Pinpoint the cell where the given text exists, returning its (X, Y) midpoint coordinate. 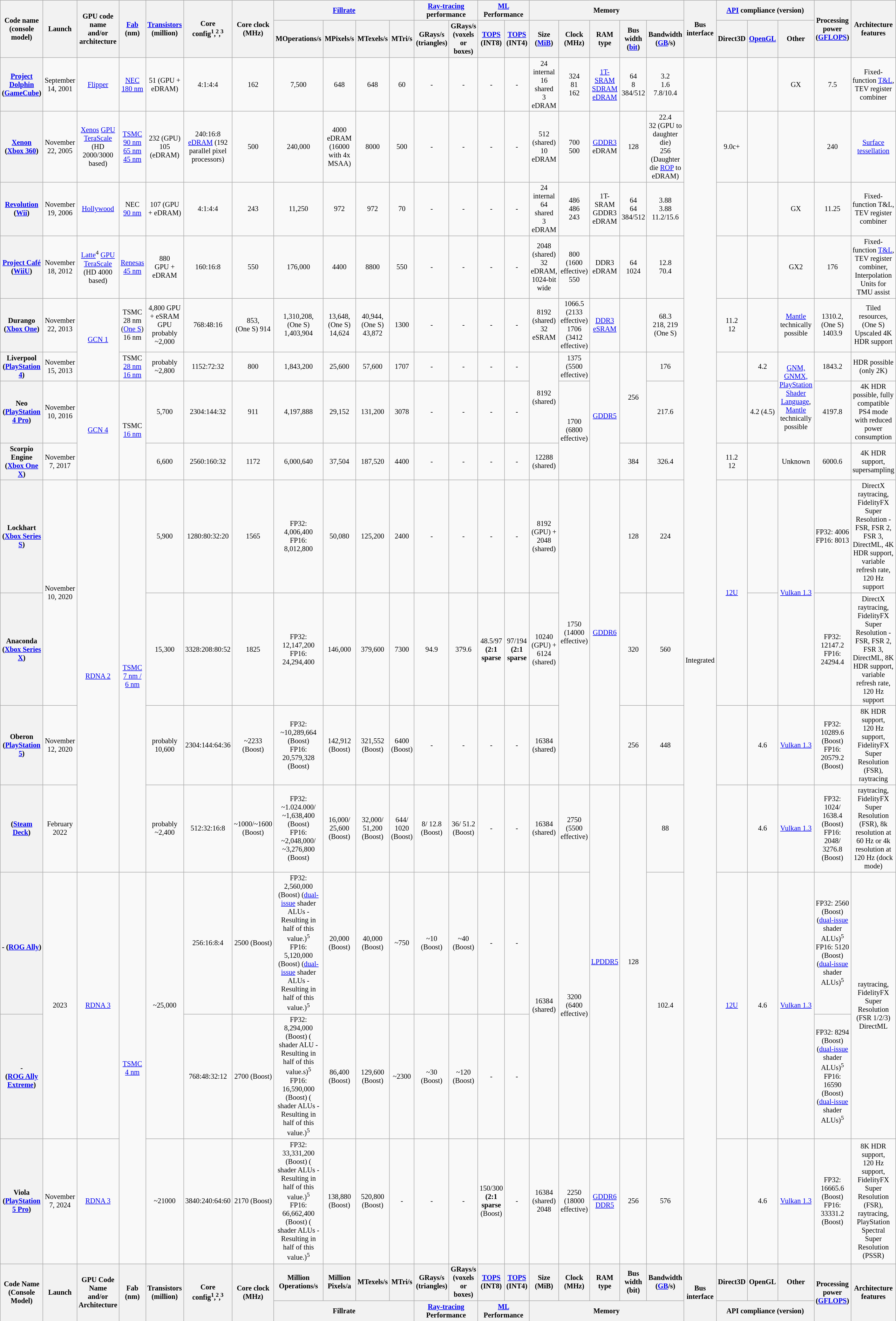
November 10, 2020 (60, 592)
2500 (Boost) (253, 943)
7.5 (832, 84)
3078 (402, 412)
800 (253, 366)
Flipper (98, 84)
1172 (253, 461)
880GPU + eDRAM (165, 267)
Scorpio Engine (Xbox One X) (22, 461)
1825 (253, 649)
FP32: 2560 (Boost) (dual-issue shader ALUs)5FP16: 5120 (Boost) (dual-issue shader ALUs)5 (832, 943)
NEC 180 nm (132, 84)
2023 (60, 1005)
162 (253, 84)
142,912 (Boost) (339, 745)
~750 (402, 943)
2048 (shared)32 eDRAM, 1024-bit wide (544, 267)
TSMC 4 nm (132, 1068)
Xenos GPU TeraScale (HD 2000/3000 based) (98, 147)
probably ~2,800 (165, 366)
1750 (14000 effective) (574, 632)
Unknown (796, 461)
29,152 (339, 412)
8/ 12.8 (Boost) (432, 828)
DDR3eSRAM (605, 325)
1,310,208,(One S) 1,403,904 (298, 325)
raytracing, FidelityFX Super Resolution (FSR), 8k resolution at 60 Hz or 4k resolution at 120 Hz (dock mode) (874, 828)
37,504 (339, 461)
1066.5 (2133 effective)1706 (3412 effective) (574, 325)
TSMC 7 nm / 6 nm (132, 676)
Neo (PlayStation 4 Pro) (22, 412)
70 (402, 209)
4000eDRAM (16000 with 4x MSAA) (339, 147)
FP32: 8,294,000 (Boost) ( shader ALU - Resulting in half of this value.s)5FP16: 16,590,000 (Boost) ( shader ALUs - Resulting in half of this value.)5 (298, 1076)
GCN 1 (98, 339)
512 (shared)10 eDRAM (544, 147)
641024 (633, 267)
50,080 (339, 536)
16384 (shared) 2048 (544, 1201)
NEC 90 nm (132, 209)
644/ 1020 (Boost) (402, 828)
Mantle technically possible (796, 325)
GDDR6DDR5 (605, 1201)
853,(One S) 914 (253, 325)
November 7, 2017 (60, 461)
24 internal16 shared3 eDRAM (544, 84)
107 (GPU + eDRAM) (165, 209)
24 internal64 shared3 eDRAM (544, 209)
3328:208:80:52 (208, 649)
60 (402, 84)
8192 (shared)32 eSRAM (544, 325)
Liverpool (PlayStation 4) (22, 366)
~30 (Boost) (432, 1076)
FP32: 4,006,400FP16: 8,012,800 (298, 536)
520,800 (Boost) (373, 1201)
1280:80:32:20 (208, 536)
Oberon (PlayStation 5) (22, 745)
13,648,(One S) 14,624 (339, 325)
1843.2 (832, 366)
Durango (Xbox One) (22, 325)
GX2 (796, 267)
240 (832, 147)
2304:144:32 (208, 412)
1T-SRAMGDDR3eDRAM (605, 209)
4,800 GPU + eSRAM GPU probably ~2,000 (165, 325)
1T-SRAMSDRAMeDRAM (605, 84)
LPDDR5 (605, 962)
3.21.67.8/10.4 (665, 84)
700500 (574, 147)
51 (GPU + eDRAM) (165, 84)
232 (GPU)105 (eDRAM) (165, 147)
146,000 (339, 649)
- (ROG Ally Extreme) (22, 1076)
8000 (373, 147)
911 (253, 412)
224 (665, 536)
Latte4 GPU TeraScale (HD 4000 based) (98, 267)
648384/512 (633, 84)
probably ~2,400 (165, 828)
8192 (GPU) + 2048 (shared) (544, 536)
97/194(2:1 sparse (517, 649)
- (ROG Ally) (22, 943)
~2233 (Boost) (253, 745)
40,944,(One S) 43,872 (373, 325)
88 (665, 828)
11.25 (832, 209)
379,600 (373, 649)
7,500 (298, 84)
129,600 (Boost) (373, 1076)
320 (633, 649)
8800 (373, 267)
GDDR6 (605, 632)
768:48:32:12 (208, 1076)
November 15, 2013 (60, 366)
94.9 (432, 649)
Ray-tracing Performance (446, 1311)
8K HDR support, 120 Hz support, FidelityFX Super Resolution (FSR), raytracing (874, 745)
560 (665, 649)
3200 (6400 effective) (574, 1005)
DirectX raytracing, FidelityFX Super Resolution - FSR, FSR 2, FSR 3, DirectML, 4K HDR support, variable refresh rate, 120 Hz support (874, 536)
RDNA 2 (98, 676)
FP32: 1024/ 1638.4 (Boost)FP16: 2048/ 3276.8 (Boost) (832, 828)
FP32: 16665.6 (Boost)FP16: 33331.2 (Boost) (832, 1201)
3.883.8811.2/15.6 (665, 209)
TSMC 28 nm16 nm (132, 366)
5,900 (165, 536)
1,843,200 (298, 366)
20,000 (Boost) (339, 943)
4K HDR possible, fully compatible PS4 mode with reduced power consumption (874, 412)
Revolution (Wii) (22, 209)
102.4 (665, 1005)
1310.2,(One S) 1403.9 (832, 325)
TSMC 28 nm(One S) 16 nm (132, 325)
Ray-tracing performance (446, 10)
448 (665, 745)
187,520 (373, 461)
2400 (402, 536)
6000.6 (832, 461)
Million Pixels/a (339, 1282)
2700 (Boost) (253, 1076)
2250 (18000 effective) (574, 1201)
Surface tessellation (874, 147)
25,600 (339, 366)
November 22, 2013 (60, 325)
2170 (Boost) (253, 1201)
FP32: 10289.6 (Boost)FP16: 20579.2 (Boost) (832, 745)
Xenon (Xbox 360) (22, 147)
Integrated (700, 660)
125,200 (373, 536)
Project Café (WiiU) (22, 267)
September 14, 2001 (60, 84)
1565 (253, 536)
6400 (Boost) (402, 745)
131,200 (373, 412)
9.0c+ (732, 147)
DirectX raytracing, FidelityFX Super Resolution - FSR, FSR 2, FSR 3, DirectML, 8K HDR support, variable refresh rate, 120 Hz support (874, 649)
TSMC 16 nm (132, 431)
GDDR5 (605, 416)
6,000,640 (298, 461)
~1000/~1600 (Boost) (253, 828)
1152:72:32 (208, 366)
150/300(2:1 sparse (Boost) (491, 1201)
Viola (PlayStation 5 Pro) (22, 1201)
512:32:16:8 (208, 828)
576 (665, 1201)
2750 (5500 effective) (574, 828)
~21000 (165, 1201)
GPU Code Name and/or Architecture (98, 1292)
138,880 (Boost) (339, 1201)
1300 (402, 325)
Fixed-function T&L, TEV register combiner, Interpolation Units for TMU assist (874, 267)
15,300 (165, 649)
243 (253, 209)
768:48:16 (208, 325)
FP32: 4006FP16: 8013 (832, 536)
4.2 (4.5) (763, 412)
240:16:8eDRAM (192 parallel pixel processors) (208, 147)
379.6 (463, 649)
November 18, 2012 (60, 267)
Anaconda (Xbox Series X) (22, 649)
FP32: ~10,289,664 (Boost)FP16: 20,579,328 (Boost) (298, 745)
probably 10,600 (165, 745)
16,000/ 25,600 (Boost) (339, 828)
TSMC 90 nm65 nm45 nm (132, 147)
11,250 (298, 209)
86,400 (Boost) (339, 1076)
(Steam Deck) (22, 828)
326.4 (665, 461)
~25,000 (165, 1005)
Project Dolphin (GameCube) (22, 84)
40,000 (Boost) (373, 943)
GDDR3eDRAM (605, 147)
12288 (shared) (544, 461)
4197.8 (832, 412)
57,600 (373, 366)
Million Operations/s (298, 1282)
160:16:8 (208, 267)
6464384/512 (633, 209)
22.432 (GPU to daughter die)256 (Daughter die ROP to eDRAM) (665, 147)
48.5/97(2:1 sparse (491, 649)
5,700 (165, 412)
8K HDR support, 120 Hz support, FidelityFX Super Resolution (FSR), raytracing, PlayStation Spectral Super Resolution (PSSR) (874, 1201)
2560:160:32 (208, 461)
1375 (5500 effective) (574, 366)
FP32: 12,147,200FP16: 24,294,400 (298, 649)
486486243 (574, 209)
Hollywood (98, 209)
32,000/ 51,200 (Boost) (373, 828)
6,600 (165, 461)
November 22, 2005 (60, 147)
321,552 (Boost) (373, 745)
217.6 (665, 412)
MOperations/s (298, 39)
800 (1600 effective)550 (574, 267)
1700 (6800 effective) (574, 431)
176,000 (298, 267)
raytracing, FidelityFX Super Resolution (FSR 1/2/3)DirectML (874, 1005)
32481162 (574, 84)
FP32: 12147.2FP16: 24294.4 (832, 649)
2304:144:64:36 (208, 745)
Tiled resources, (One S) Upscaled 4K HDR support (874, 325)
~120 (Boost) (463, 1076)
November 19, 2006 (60, 209)
~2300 (402, 1076)
1707 (402, 366)
10240 (GPU) + 6124 (shared) (544, 649)
4K HDR support, supersampling (874, 461)
November 12, 2020 (60, 745)
3840:240:64:60 (208, 1201)
7300 (402, 649)
FP32: ~1.024.000/ ~1,638,400 (Boost)FP16: ~2,048,000/ ~3,276,800 (Boost) (298, 828)
~10 (Boost) (432, 943)
GNM, GNMX, PlayStation Shader Language, Mantle technically possible (796, 398)
November 10, 2016 (60, 412)
MPixels/s (339, 39)
12.870.4 (665, 267)
DDR3eDRAM (605, 267)
Renesas 45 nm (132, 267)
4,197,888 (298, 412)
240,000 (298, 147)
8192 (shared) (544, 398)
384 (633, 461)
Code name (console model) (22, 29)
Code Name (Console Model) (22, 1292)
36/ 51.2 (Boost) (463, 828)
256:16:8:4 (208, 943)
68.3218, 219 (One S) (665, 325)
4.2 (763, 366)
FP32: 8294 (Boost) (dual-issue shader ALUs)5FP16: 16590 (Boost) (dual-issue shader ALUs)5 (832, 1076)
February 2022 (60, 828)
GCN 4 (98, 431)
HDR possible (only 2K) (874, 366)
~40 (Boost) (463, 943)
GPU code name and/or architecture (98, 29)
Lockhart (Xbox Series S) (22, 536)
November 7, 2024 (60, 1201)
